Provide the [X, Y] coordinate of the cell's center where the given text is located.  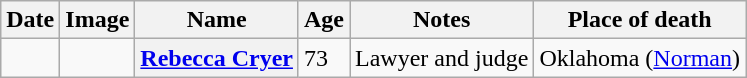
Date [30, 20]
Image [98, 20]
Oklahoma (Norman) [640, 58]
73 [324, 58]
Notes [442, 20]
Rebecca Cryer [217, 58]
Place of death [640, 20]
Name [217, 20]
Lawyer and judge [442, 58]
Age [324, 20]
